Pinpoint the cell where the given text exists, returning its [x, y] midpoint coordinate. 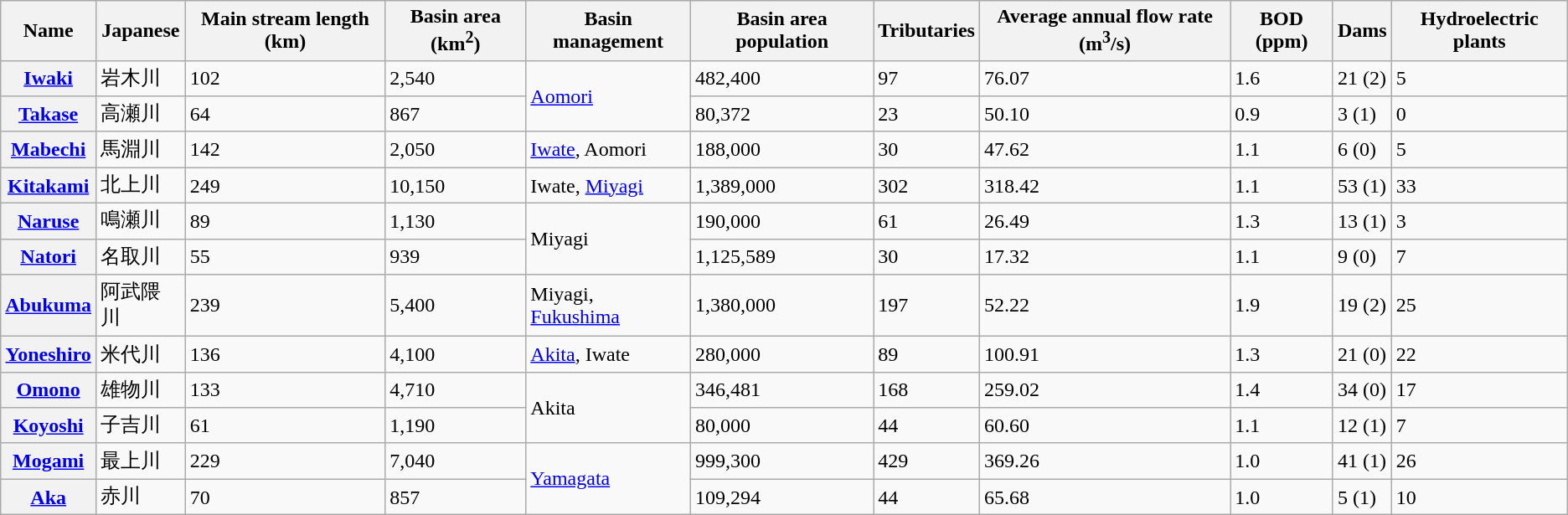
21 (2) [1362, 79]
1,125,589 [781, 256]
100.91 [1104, 355]
190,000 [781, 221]
52.22 [1104, 306]
鳴瀬川 [141, 221]
Mabechi [49, 149]
188,000 [781, 149]
Hydroelectric plants [1479, 31]
999,300 [781, 461]
BOD (ppm) [1282, 31]
55 [285, 256]
Aka [49, 497]
Tributaries [926, 31]
50.10 [1104, 114]
Basin area (km2) [456, 31]
249 [285, 186]
168 [926, 390]
米代川 [141, 355]
1,380,000 [781, 306]
65.68 [1104, 497]
Basin management [608, 31]
19 (2) [1362, 306]
Dams [1362, 31]
2,540 [456, 79]
857 [456, 497]
53 (1) [1362, 186]
Abukuma [49, 306]
Mogami [49, 461]
17 [1479, 390]
Kitakami [49, 186]
阿武隈川 [141, 306]
80,372 [781, 114]
70 [285, 497]
259.02 [1104, 390]
高瀬川 [141, 114]
10,150 [456, 186]
60.60 [1104, 425]
北上川 [141, 186]
Aomori [608, 95]
Average annual flow rate (m3/s) [1104, 31]
1.6 [1282, 79]
97 [926, 79]
369.26 [1104, 461]
302 [926, 186]
142 [285, 149]
Basin area population [781, 31]
子吉川 [141, 425]
0 [1479, 114]
赤川 [141, 497]
Takase [49, 114]
5,400 [456, 306]
280,000 [781, 355]
939 [456, 256]
429 [926, 461]
2,050 [456, 149]
1.4 [1282, 390]
26.49 [1104, 221]
47.62 [1104, 149]
133 [285, 390]
雄物川 [141, 390]
Iwaki [49, 79]
Yamagata [608, 479]
26 [1479, 461]
229 [285, 461]
7,040 [456, 461]
Name [49, 31]
10 [1479, 497]
Yoneshiro [49, 355]
Iwate, Miyagi [608, 186]
4,710 [456, 390]
最上川 [141, 461]
Naruse [49, 221]
1,190 [456, 425]
Main stream length (km) [285, 31]
名取川 [141, 256]
64 [285, 114]
9 (0) [1362, 256]
1.9 [1282, 306]
346,481 [781, 390]
1,389,000 [781, 186]
1,130 [456, 221]
197 [926, 306]
867 [456, 114]
Japanese [141, 31]
Natori [49, 256]
5 (1) [1362, 497]
12 (1) [1362, 425]
102 [285, 79]
6 (0) [1362, 149]
76.07 [1104, 79]
Miyagi [608, 239]
0.9 [1282, 114]
318.42 [1104, 186]
239 [285, 306]
Akita [608, 407]
岩木川 [141, 79]
3 (1) [1362, 114]
4,100 [456, 355]
41 (1) [1362, 461]
482,400 [781, 79]
Omono [49, 390]
34 (0) [1362, 390]
Miyagi, Fukushima [608, 306]
17.32 [1104, 256]
21 (0) [1362, 355]
Koyoshi [49, 425]
23 [926, 114]
25 [1479, 306]
Iwate, Aomori [608, 149]
22 [1479, 355]
136 [285, 355]
109,294 [781, 497]
80,000 [781, 425]
馬淵川 [141, 149]
13 (1) [1362, 221]
Akita, Iwate [608, 355]
3 [1479, 221]
33 [1479, 186]
